Return the (X, Y) coordinate for the center point of the cell that contains the specified text.  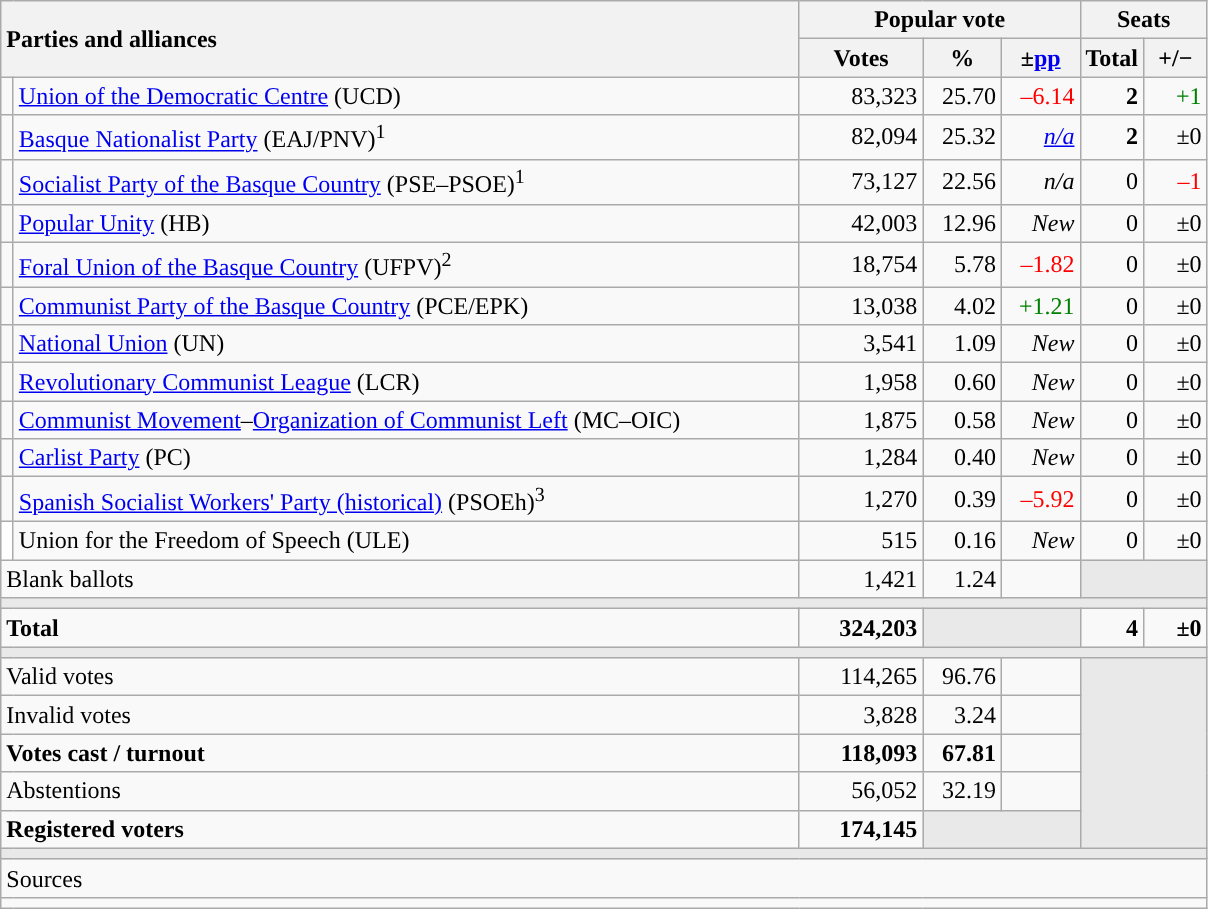
1,284 (861, 458)
114,265 (861, 677)
12.96 (962, 223)
±pp (1040, 58)
1,958 (861, 382)
73,127 (861, 182)
Votes cast / turnout (400, 753)
Votes (861, 58)
174,145 (861, 829)
–6.14 (1040, 96)
1.09 (962, 344)
Parties and alliances (400, 39)
118,093 (861, 753)
National Union (UN) (406, 344)
3.24 (962, 715)
Registered voters (400, 829)
Revolutionary Communist League (LCR) (406, 382)
82,094 (861, 138)
83,323 (861, 96)
22.56 (962, 182)
–1.82 (1040, 264)
Popular Unity (HB) (406, 223)
Communist Party of the Basque Country (PCE/EPK) (406, 306)
0.16 (962, 541)
32.19 (962, 791)
25.32 (962, 138)
Socialist Party of the Basque Country (PSE–PSOE)1 (406, 182)
+/− (1176, 58)
Spanish Socialist Workers' Party (historical) (PSOEh)3 (406, 500)
Abstentions (400, 791)
–1 (1176, 182)
0.60 (962, 382)
–5.92 (1040, 500)
Seats (1144, 20)
13,038 (861, 306)
+1 (1176, 96)
Valid votes (400, 677)
67.81 (962, 753)
Sources (604, 878)
0.58 (962, 420)
% (962, 58)
Carlist Party (PC) (406, 458)
1.24 (962, 579)
Foral Union of the Basque Country (UFPV)2 (406, 264)
1,875 (861, 420)
56,052 (861, 791)
Invalid votes (400, 715)
0.40 (962, 458)
25.70 (962, 96)
Union for the Freedom of Speech (ULE) (406, 541)
Popular vote (940, 20)
0.39 (962, 500)
Basque Nationalist Party (EAJ/PNV)1 (406, 138)
Communist Movement–Organization of Communist Left (MC–OIC) (406, 420)
324,203 (861, 628)
1,421 (861, 579)
515 (861, 541)
18,754 (861, 264)
42,003 (861, 223)
4 (1112, 628)
3,541 (861, 344)
5.78 (962, 264)
4.02 (962, 306)
3,828 (861, 715)
1,270 (861, 500)
+1.21 (1040, 306)
96.76 (962, 677)
Blank ballots (400, 579)
Union of the Democratic Centre (UCD) (406, 96)
